Identify which cell holds the provided text, then report its (X, Y) central coordinate. 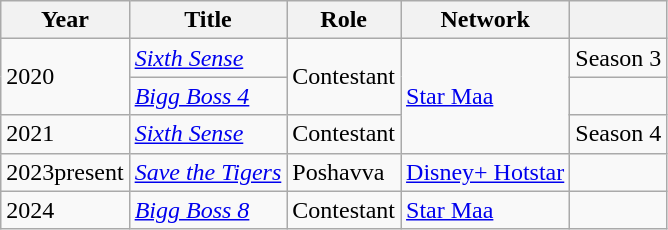
Disney+ Hotstar (486, 172)
2021 (65, 134)
Year (65, 20)
Network (486, 20)
Title (208, 20)
Bigg Boss 8 (208, 210)
Bigg Boss 4 (208, 96)
Role (344, 20)
Season 4 (618, 134)
2023present (65, 172)
2020 (65, 77)
Poshavva (344, 172)
Season 3 (618, 58)
Save the Tigers (208, 172)
2024 (65, 210)
